Scan for the cell matching the given text and deliver its [X, Y] coordinate at center. 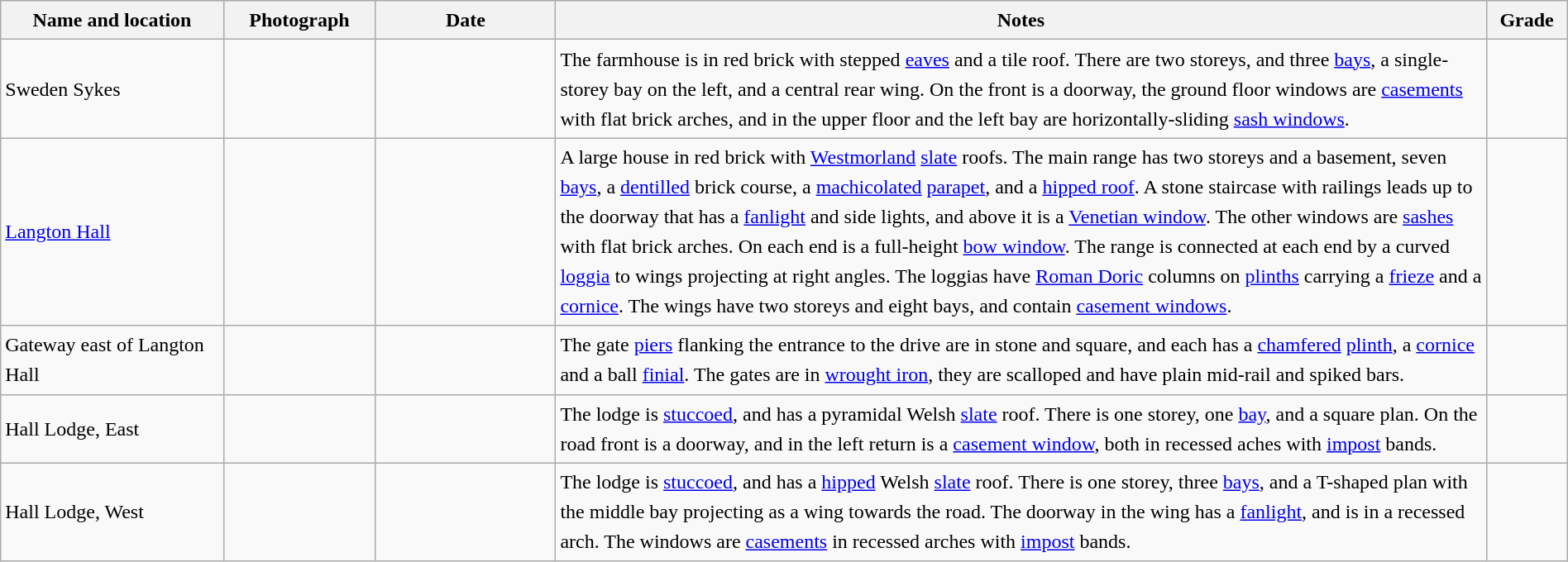
Date [466, 20]
Hall Lodge, West [112, 512]
Langton Hall [112, 231]
Sweden Sykes [112, 89]
Hall Lodge, East [112, 428]
Photograph [299, 20]
Notes [1021, 20]
Gateway east of Langton Hall [112, 360]
Grade [1527, 20]
Name and location [112, 20]
